Determine the [x, y] coordinate at the center of the cell enclosing the given text.  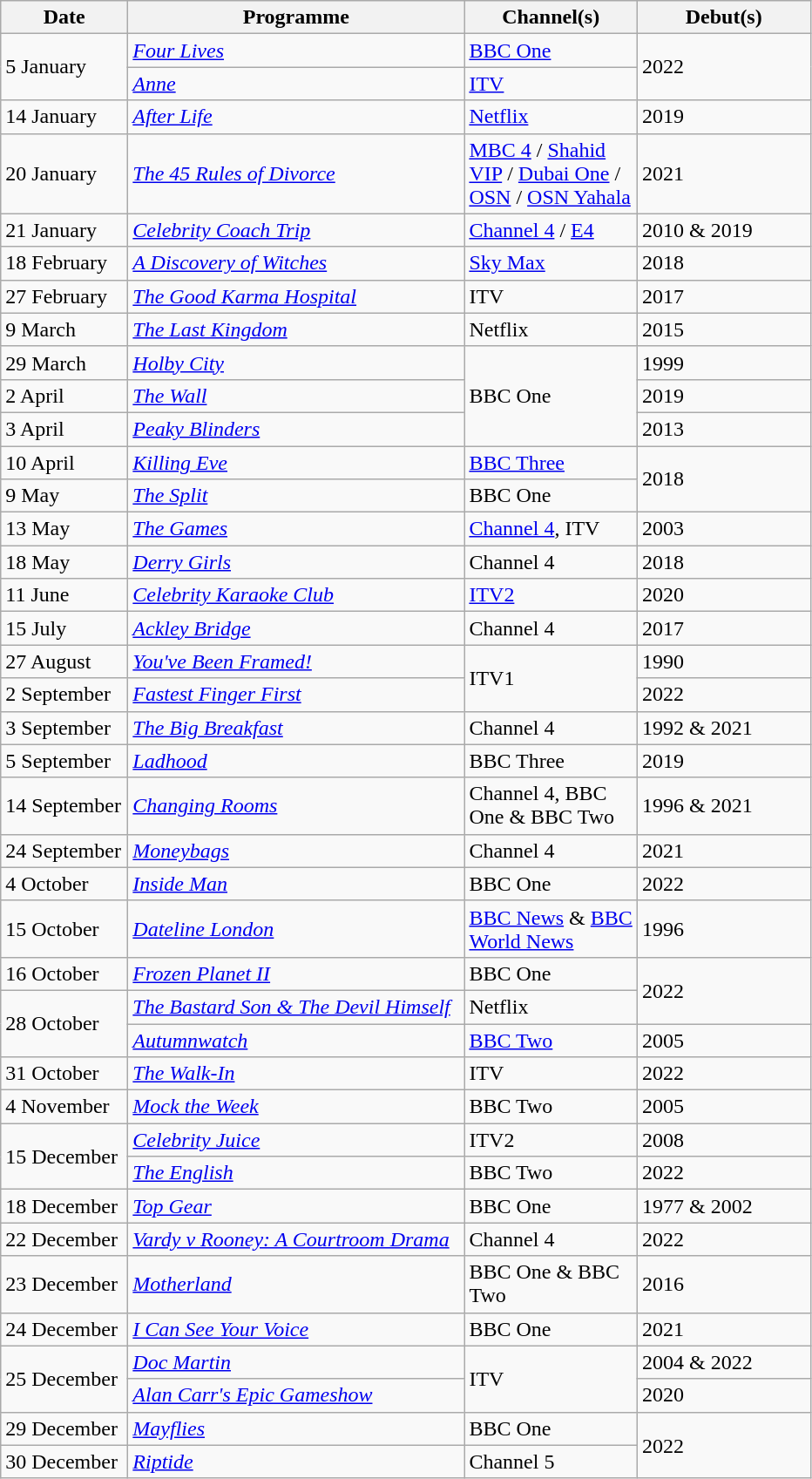
27 August [64, 661]
15 July [64, 628]
29 March [64, 363]
Alan Carr's Epic Gameshow [296, 1395]
13 May [64, 529]
Channel(s) [551, 17]
The Good Karma Hospital [296, 296]
ITV1 [551, 678]
18 May [64, 562]
2010 & 2019 [723, 230]
Ladhood [296, 761]
2013 [723, 429]
1999 [723, 363]
Mock the Week [296, 1107]
Fastest Finger First [296, 695]
9 May [64, 496]
Inside Man [296, 884]
16 October [64, 974]
25 December [64, 1379]
Four Lives [296, 51]
BBC News & BBC World News [551, 929]
Ackley Bridge [296, 628]
1996 & 2021 [723, 805]
The Wall [296, 396]
24 September [64, 851]
30 December [64, 1462]
The 45 Rules of Divorce [296, 173]
1977 & 2002 [723, 1206]
Riptide [296, 1462]
Moneybags [296, 851]
15 December [64, 1157]
The Games [296, 529]
14 January [64, 117]
2 September [64, 695]
The Big Breakfast [296, 728]
2015 [723, 329]
1992 & 2021 [723, 728]
23 December [64, 1285]
Channel 4, ITV [551, 529]
Channel 4 / E4 [551, 230]
Date [64, 17]
1996 [723, 929]
21 January [64, 230]
10 April [64, 463]
11 June [64, 595]
1990 [723, 661]
Killing Eve [296, 463]
3 September [64, 728]
5 January [64, 67]
15 October [64, 929]
Channel 4, BBC One & BBC Two [551, 805]
The Walk-In [296, 1074]
18 February [64, 263]
4 October [64, 884]
Changing Rooms [296, 805]
4 November [64, 1107]
9 March [64, 329]
Celebrity Juice [296, 1140]
14 September [64, 805]
BBC One & BBC Two [551, 1285]
20 January [64, 173]
The Split [296, 496]
27 February [64, 296]
The Last Kingdom [296, 329]
31 October [64, 1074]
Debut(s) [723, 17]
Doc Martin [296, 1362]
Motherland [296, 1285]
29 December [64, 1428]
MBC 4 / Shahid VIP / Dubai One / OSN / OSN Yahala [551, 173]
Channel 5 [551, 1462]
The English [296, 1173]
24 December [64, 1329]
2 April [64, 396]
Autumnwatch [296, 1040]
18 December [64, 1206]
28 October [64, 1023]
Holby City [296, 363]
Sky Max [551, 263]
22 December [64, 1239]
2004 & 2022 [723, 1362]
2016 [723, 1285]
2003 [723, 529]
A Discovery of Witches [296, 263]
3 April [64, 429]
Programme [296, 17]
Peaky Blinders [296, 429]
Celebrity Coach Trip [296, 230]
2008 [723, 1140]
You've Been Framed! [296, 661]
The Bastard Son & The Devil Himself [296, 1007]
Top Gear [296, 1206]
I Can See Your Voice [296, 1329]
5 September [64, 761]
Frozen Planet II [296, 974]
Celebrity Karaoke Club [296, 595]
Vardy v Rooney: A Courtroom Drama [296, 1239]
Mayflies [296, 1428]
Dateline London [296, 929]
Derry Girls [296, 562]
After Life [296, 117]
Anne [296, 84]
